From the cell containing the given text, extract its center point as (x, y) coordinate. 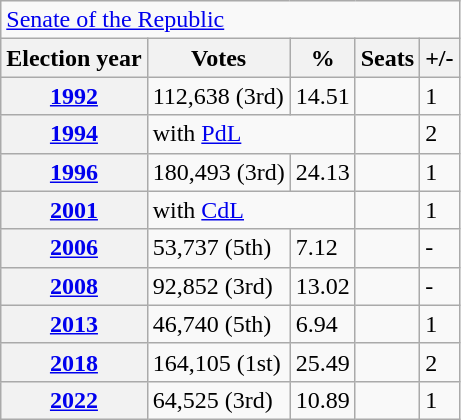
Election year (74, 58)
46,740 (5th) (218, 324)
2008 (74, 286)
10.89 (322, 400)
1996 (74, 172)
% (322, 58)
Seats (387, 58)
with CdL (251, 210)
64,525 (3rd) (218, 400)
+/- (440, 58)
2018 (74, 362)
25.49 (322, 362)
92,852 (3rd) (218, 286)
14.51 (322, 96)
Senate of the Republic (230, 20)
180,493 (3rd) (218, 172)
24.13 (322, 172)
2006 (74, 248)
6.94 (322, 324)
2013 (74, 324)
7.12 (322, 248)
2001 (74, 210)
53,737 (5th) (218, 248)
with PdL (251, 134)
1992 (74, 96)
13.02 (322, 286)
164,105 (1st) (218, 362)
2022 (74, 400)
112,638 (3rd) (218, 96)
1994 (74, 134)
Votes (218, 58)
